Return (x, y) of the center of cell containing provided text 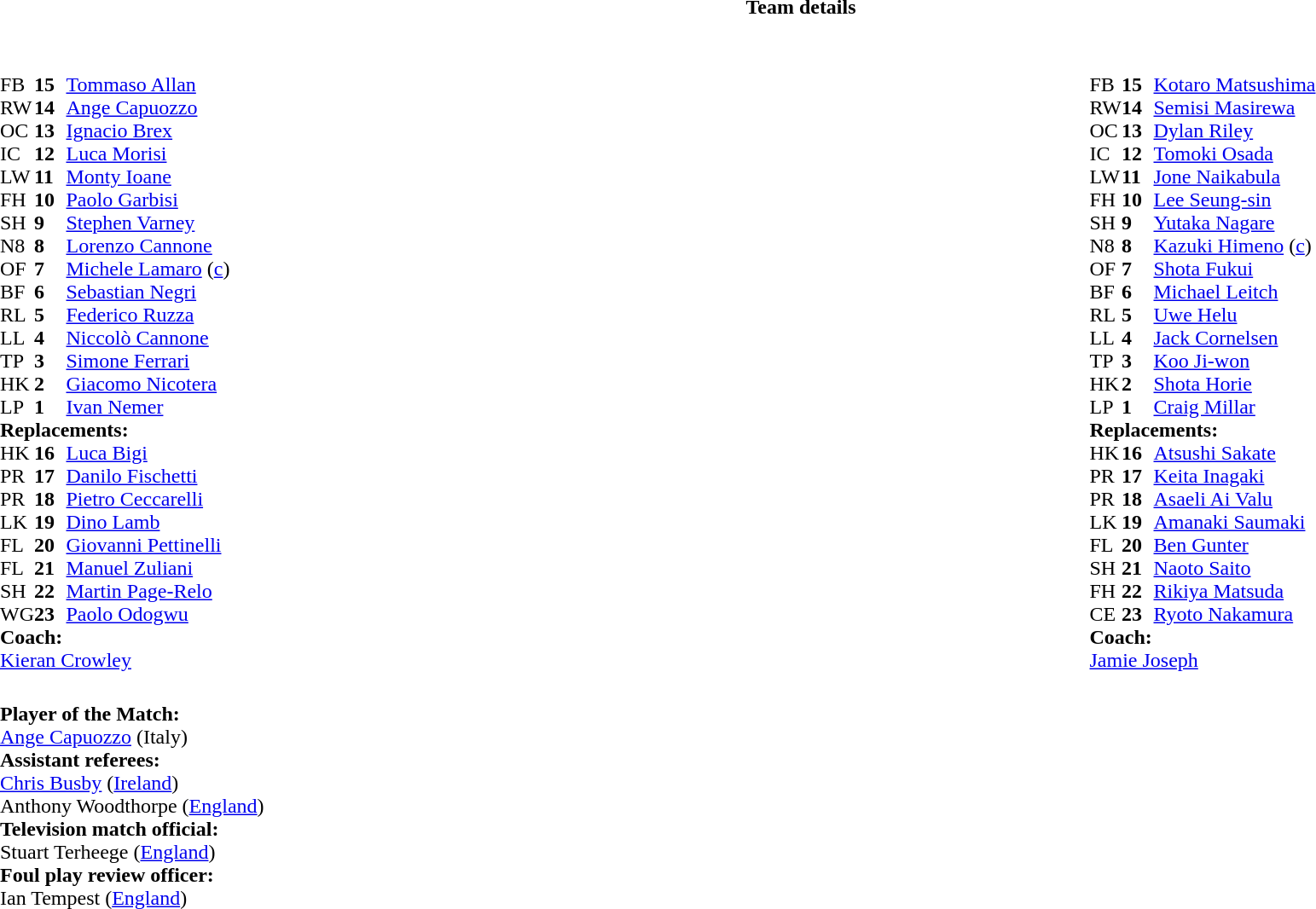
Jone Naikabula (1235, 177)
Kazuki Himeno (c) (1235, 246)
Luca Morisi (148, 153)
Luca Bigi (148, 454)
Atsushi Sakate (1235, 454)
Craig Millar (1235, 408)
Naoto Saito (1235, 568)
Pietro Ceccarelli (148, 500)
Sebastian Negri (148, 292)
Simone Ferrari (148, 362)
Dino Lamb (148, 522)
Kieran Crowley (114, 660)
Tommaso Allan (148, 85)
Keita Inagaki (1235, 476)
Ignacio Brex (148, 131)
Manuel Zuliani (148, 568)
Ange Capuozzo (148, 107)
Federico Ruzza (148, 316)
Paolo Garbisi (148, 200)
Michael Leitch (1235, 292)
Shota Horie (1235, 384)
Monty Ioane (148, 177)
Uwe Helu (1235, 316)
Shota Fukui (1235, 269)
Koo Ji-won (1235, 362)
Tomoki Osada (1235, 153)
Asaeli Ai Valu (1235, 500)
Semisi Masirewa (1235, 107)
Giacomo Nicotera (148, 384)
Ryoto Nakamura (1235, 614)
Stephen Varney (148, 223)
CE (1106, 614)
Yutaka Nagare (1235, 223)
Jack Cornelsen (1235, 338)
Ben Gunter (1235, 546)
Kotaro Matsushima (1235, 85)
Niccolò Cannone (148, 338)
Rikiya Matsuda (1235, 592)
Paolo Odogwu (148, 614)
Jamie Joseph (1203, 660)
Martin Page-Relo (148, 592)
Michele Lamaro (c) (148, 269)
Danilo Fischetti (148, 476)
Lorenzo Cannone (148, 246)
Amanaki Saumaki (1235, 522)
WG (17, 614)
Giovanni Pettinelli (148, 546)
Lee Seung-sin (1235, 200)
Ivan Nemer (148, 408)
Dylan Riley (1235, 131)
